Scan for the cell matching the given text and deliver its [x, y] coordinate at center. 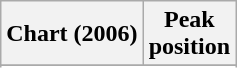
Chart (2006) [72, 34]
Peakposition [189, 34]
